Pinpoint the cell where the given text exists, returning its (x, y) midpoint coordinate. 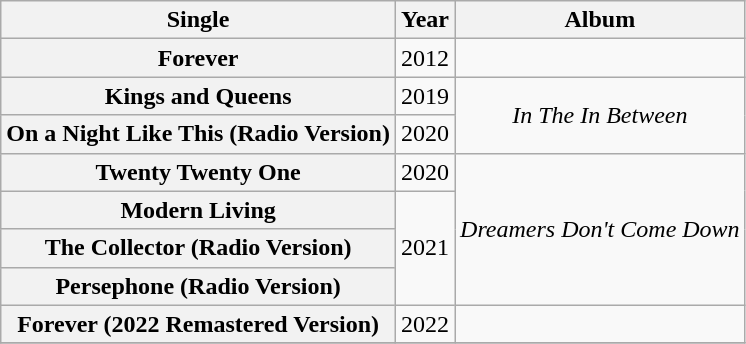
Kings and Queens (198, 96)
2019 (424, 96)
On a Night Like This (Radio Version) (198, 134)
Single (198, 20)
Dreamers Don't Come Down (600, 229)
Album (600, 20)
2021 (424, 248)
Twenty Twenty One (198, 172)
Modern Living (198, 210)
Forever (2022 Remastered Version) (198, 324)
2022 (424, 324)
Persephone (Radio Version) (198, 286)
Year (424, 20)
In The In Between (600, 115)
2012 (424, 58)
Forever (198, 58)
The Collector (Radio Version) (198, 248)
